Locate the cell with the specified text and output its [X, Y] center coordinate. 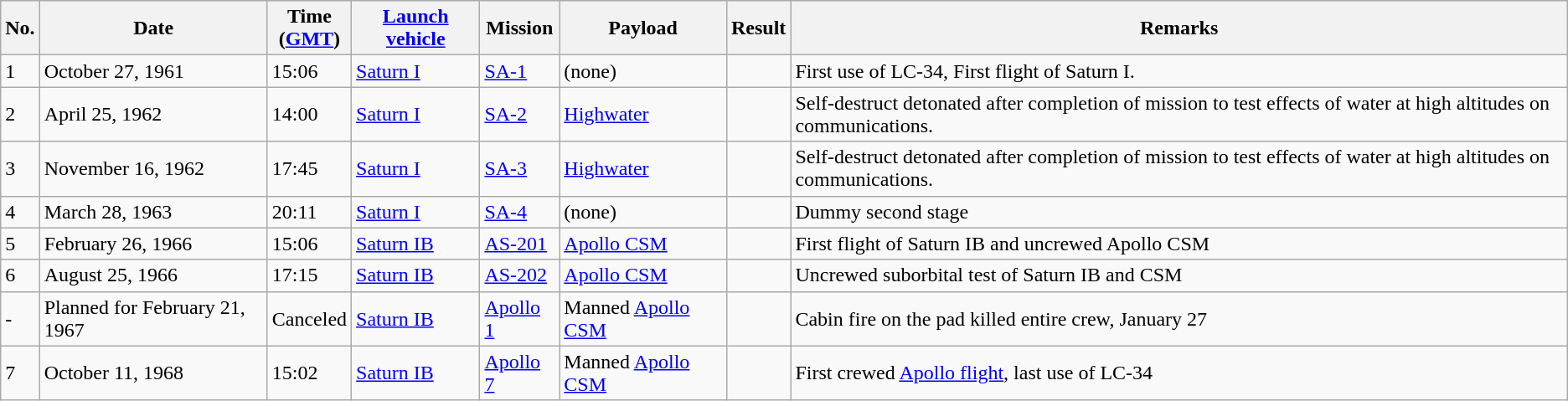
March 28, 1963 [153, 212]
15:02 [309, 373]
First use of LC-34, First flight of Saturn I. [1179, 71]
October 27, 1961 [153, 71]
Planned for February 21, 1967 [153, 318]
SA-1 [519, 71]
2 [20, 114]
April 25, 1962 [153, 114]
Remarks [1179, 28]
Result [758, 28]
October 11, 1968 [153, 373]
6 [20, 275]
Dummy second stage [1179, 212]
7 [20, 373]
First flight of Saturn IB and uncrewed Apollo CSM [1179, 244]
17:15 [309, 275]
14:00 [309, 114]
- [20, 318]
17:45 [309, 169]
November 16, 1962 [153, 169]
Cabin fire on the pad killed entire crew, January 27 [1179, 318]
SA-3 [519, 169]
Apollo 7 [519, 373]
Time(GMT) [309, 28]
SA-4 [519, 212]
AS-201 [519, 244]
First crewed Apollo flight, last use of LC-34 [1179, 373]
20:11 [309, 212]
Payload [643, 28]
Canceled [309, 318]
SA-2 [519, 114]
Apollo 1 [519, 318]
1 [20, 71]
4 [20, 212]
3 [20, 169]
No. [20, 28]
Date [153, 28]
Uncrewed suborbital test of Saturn IB and CSM [1179, 275]
5 [20, 244]
Launch vehicle [415, 28]
AS-202 [519, 275]
August 25, 1966 [153, 275]
Mission [519, 28]
February 26, 1966 [153, 244]
